Provide the [X, Y] coordinate of the cell's center where the given text is located.  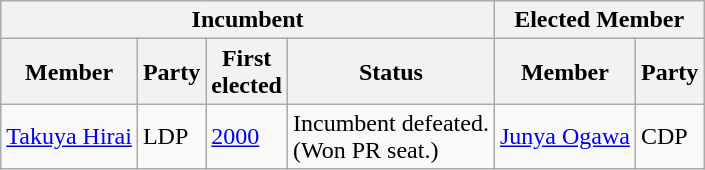
LDP [171, 136]
Elected Member [598, 20]
2000 [247, 136]
Incumbent [248, 20]
Incumbent defeated.(Won PR seat.) [390, 136]
CDP [669, 136]
Firstelected [247, 72]
Takuya Hirai [70, 136]
Junya Ogawa [564, 136]
Status [390, 72]
